Locate the cell with the specified text and output its (x, y) center coordinate. 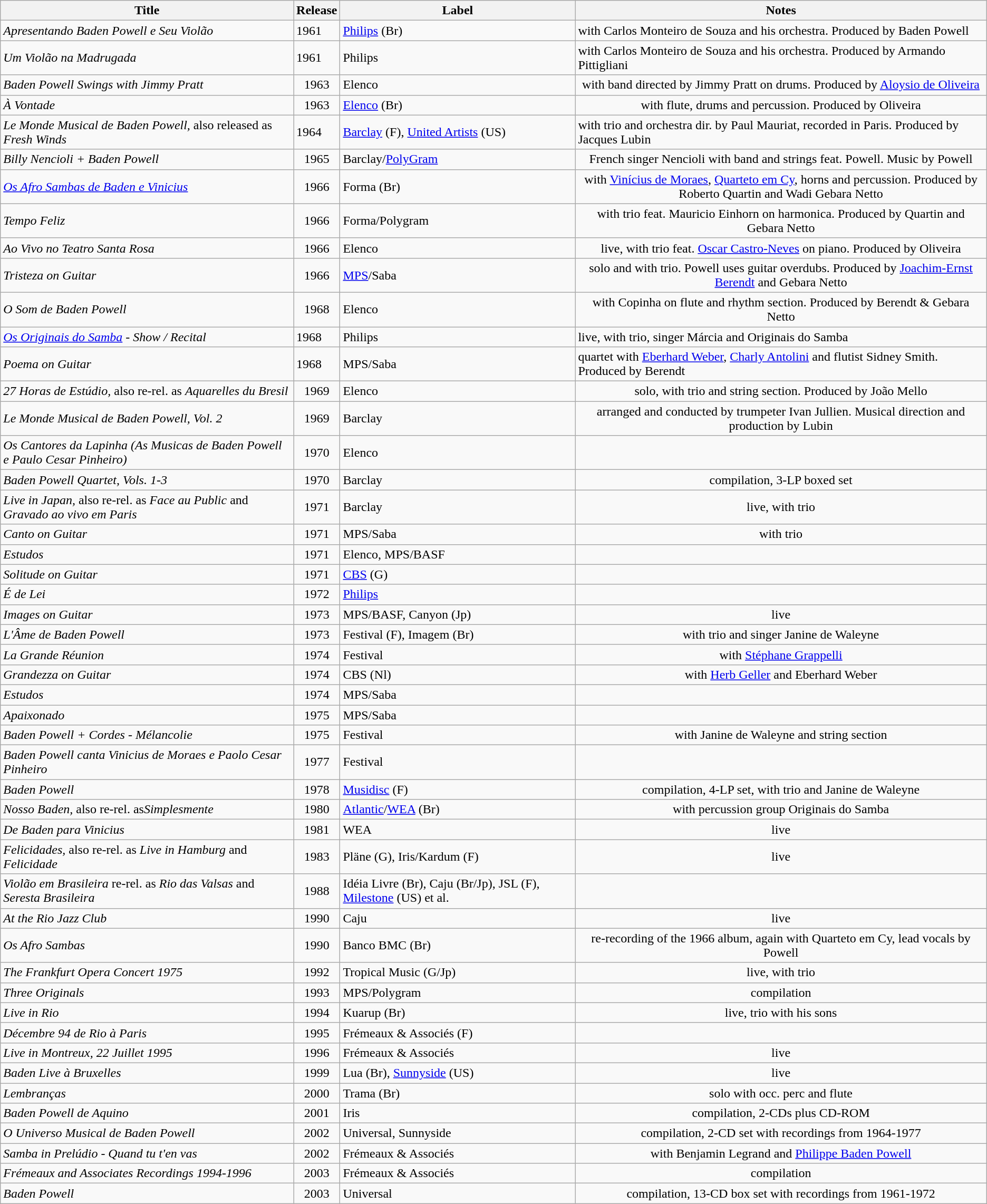
CBS (Nl) (458, 675)
with Stéphane Grappelli (781, 654)
solo and with trio. Powell uses guitar overdubs. Produced by Joachim-Ernst Berendt and Gebara Netto (781, 275)
Baden Powell + Cordes - Mélancolie (147, 735)
arranged and conducted by trumpeter Ivan Jullien. Musical direction and production by Lubin (781, 419)
Felicidades, also re-rel. as Live in Hamburg and Felicidade (147, 856)
Festival (F), Imagem (Br) (458, 634)
Poema on Guitar (147, 364)
Universal, Sunnyside (458, 1133)
Elenco (Br) (458, 105)
compilation, 2-CDs plus CD-ROM (781, 1113)
1995 (317, 1033)
27 Horas de Estúdio, also re-rel. as Aquarelles du Bresil (147, 391)
Décembre 94 de Rio à Paris (147, 1033)
Tristeza on Guitar (147, 275)
1978 (317, 789)
Trama (Br) (458, 1093)
with Herb Geller and Eberhard Weber (781, 675)
Baden Live à Bruxelles (147, 1073)
L'Âme de Baden Powell (147, 634)
Os Afro Sambas (147, 945)
Live in Japan, also re-rel. as Face au Public and Gravado ao vivo em Paris (147, 507)
with Copinha on flute and rhythm section. Produced by Berendt & Gebara Netto (781, 309)
Frémeaux and Associates Recordings 1994-1996 (147, 1173)
Um Violão na Madrugada (147, 58)
Lembranças (147, 1093)
O Universo Musical de Baden Powell (147, 1133)
with trio and singer Janine de Waleyne (781, 634)
1994 (317, 1013)
Baden Powell canta Vinicius de Moraes e Paolo Cesar Pinheiro (147, 763)
Title (147, 11)
2000 (317, 1093)
Samba in Prelúdio - Quand tu t'en vas (147, 1153)
Release (317, 11)
with Vinícius de Moraes, Quarteto em Cy, horns and percussion. Produced by Roberto Quartin and Wadi Gebara Netto (781, 187)
Lua (Br), Sunnyside (US) (458, 1073)
Universal (458, 1193)
Frémeaux & Associés (F) (458, 1033)
Idéia Livre (Br), Caju (Br/Jp), JSL (F), Milestone (US) et al. (458, 891)
compilation, 2-CD set with recordings from 1964-1977 (781, 1133)
1992 (317, 972)
Philips (Br) (458, 31)
Tropical Music (G/Jp) (458, 972)
solo, with trio and string section. Produced by João Mello (781, 391)
with Carlos Monteiro de Souza and his orchestra. Produced by Baden Powell (781, 31)
MPS/BASF, Canyon (Jp) (458, 614)
with trio and orchestra dir. by Paul Mauriat, recorded in Paris. Produced by Jacques Lubin (781, 132)
Banco BMC (Br) (458, 945)
1996 (317, 1053)
Pläne (G), Iris/Kardum (F) (458, 856)
La Grande Réunion (147, 654)
1972 (317, 594)
Le Monde Musical de Baden Powell, Vol. 2 (147, 419)
compilation, 3-LP boxed set (781, 480)
1965 (317, 159)
At the Rio Jazz Club (147, 918)
with trio (781, 534)
Grandezza on Guitar (147, 675)
with Carlos Monteiro de Souza and his orchestra. Produced by Armando Pittigliani (781, 58)
Barclay (F), United Artists (US) (458, 132)
1988 (317, 891)
with flute, drums and percussion. Produced by Oliveira (781, 105)
De Baden para Vinicius (147, 830)
Caju (458, 918)
Musidisc (F) (458, 789)
Nosso Baden, also re-rel. asSimplesmente (147, 810)
1980 (317, 810)
1964 (317, 132)
Solitude on Guitar (147, 574)
re-recording of the 1966 album, again with Quarteto em Cy, lead vocals by Powell (781, 945)
Kuarup (Br) (458, 1013)
Apresentando Baden Powell e Seu Violão (147, 31)
Forma (Br) (458, 187)
Baden Powell Swings with Jimmy Pratt (147, 85)
1977 (317, 763)
Forma/Polygram (458, 220)
WEA (458, 830)
Le Monde Musical de Baden Powell, also released as Fresh Winds (147, 132)
Atlantic/WEA (Br) (458, 810)
Label (458, 11)
French singer Nencioli with band and strings feat. Powell. Music by Powell (781, 159)
1981 (317, 830)
Live in Rio (147, 1013)
Canto on Guitar (147, 534)
Elenco, MPS/BASF (458, 554)
Notes (781, 11)
O Som de Baden Powell (147, 309)
Barclay/PolyGram (458, 159)
Images on Guitar (147, 614)
1993 (317, 993)
Three Originals (147, 993)
The Frankfurt Opera Concert 1975 (147, 972)
with Benjamin Legrand and Philippe Baden Powell (781, 1153)
with percussion group Originais do Samba (781, 810)
Billy Nencioli + Baden Powell (147, 159)
live, with trio feat. Oscar Castro-Neves on piano. Produced by Oliveira (781, 248)
Iris (458, 1113)
Baden Powell Quartet, Vols. 1-3 (147, 480)
quartet with Eberhard Weber, Charly Antolini and flutist Sidney Smith. Produced by Berendt (781, 364)
with Janine de Waleyne and string section (781, 735)
1983 (317, 856)
Baden Powell de Aquino (147, 1113)
Os Cantores da Lapinha (As Musicas de Baden Powell e Paulo Cesar Pinheiro) (147, 452)
Tempo Feliz (147, 220)
CBS (G) (458, 574)
MPS/Polygram (458, 993)
É de Lei (147, 594)
Apaixonado (147, 715)
À Vontade (147, 105)
Live in Montreux, 22 Juillet 1995 (147, 1053)
Os Originais do Samba - Show / Recital (147, 337)
Violão em Brasileira re-rel. as Rio das Valsas and Seresta Brasileira (147, 891)
compilation, 4-LP set, with trio and Janine de Waleyne (781, 789)
live, trio with his sons (781, 1013)
compilation, 13-CD box set with recordings from 1961-1972 (781, 1193)
2001 (317, 1113)
Os Afro Sambas de Baden e Vinicius (147, 187)
with band directed by Jimmy Pratt on drums. Produced by Aloysio de Oliveira (781, 85)
with trio feat. Mauricio Einhorn on harmonica. Produced by Quartin and Gebara Netto (781, 220)
solo with occ. perc and flute (781, 1093)
1999 (317, 1073)
live, with trio, singer Márcia and Originais do Samba (781, 337)
Ao Vivo no Teatro Santa Rosa (147, 248)
